Find where the given text appears and provide that cell's center as (x, y) coordinate. 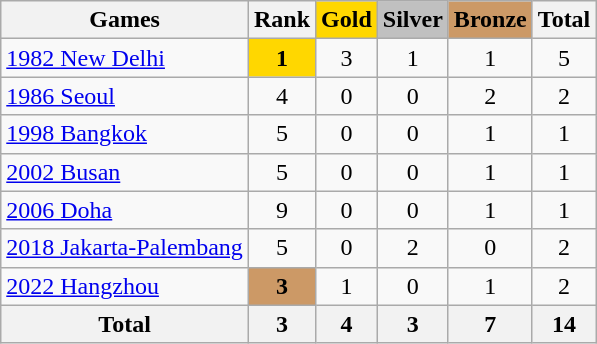
1982 New Delhi (125, 58)
2006 Doha (125, 210)
Games (125, 20)
Gold (347, 20)
9 (282, 210)
2018 Jakarta-Palembang (125, 248)
Rank (282, 20)
Bronze (490, 20)
2002 Busan (125, 172)
1998 Bangkok (125, 134)
Silver (412, 20)
1986 Seoul (125, 96)
7 (490, 324)
2022 Hangzhou (125, 286)
14 (564, 324)
